Capture the cell that displays the provided text and extract its (X, Y) central coordinate. 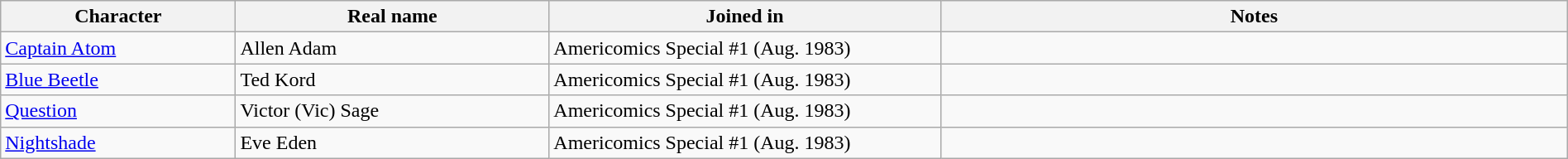
Allen Adam (392, 48)
Notes (1254, 17)
Nightshade (118, 142)
Captain Atom (118, 48)
Real name (392, 17)
Joined in (745, 17)
Victor (Vic) Sage (392, 111)
Blue Beetle (118, 79)
Question (118, 111)
Character (118, 17)
Eve Eden (392, 142)
Ted Kord (392, 79)
